Search for the cell housing the specified text and yield its [x, y] center coordinate. 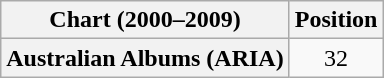
Chart (2000–2009) [145, 20]
Position [336, 20]
32 [336, 58]
Australian Albums (ARIA) [145, 58]
